Output the [X, Y] coordinate of the center of the cell containing the given text.  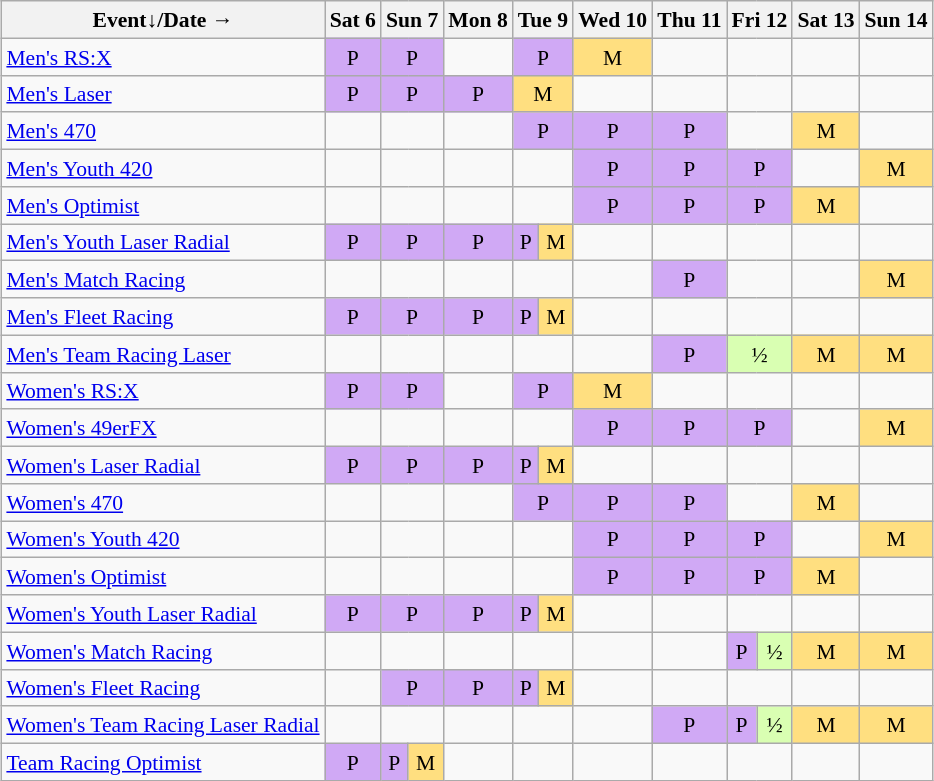
Sat 6 [353, 20]
Mon 8 [478, 20]
Women's Optimist [162, 576]
Women's Match Racing [162, 650]
Men's Optimist [162, 204]
Team Racing Optimist [162, 762]
Men's Fleet Racing [162, 316]
Sat 13 [826, 20]
Wed 10 [612, 20]
Event↓/Date → [162, 20]
Women's 470 [162, 502]
Men's Laser [162, 94]
Women's Team Racing Laser Radial [162, 724]
Tue 9 [543, 20]
Fri 12 [760, 20]
Sun 14 [896, 20]
Women's Youth 420 [162, 538]
Men's Youth 420 [162, 168]
Women's Youth Laser Radial [162, 614]
Men's Youth Laser Radial [162, 242]
Men's Match Racing [162, 280]
Women's Laser Radial [162, 464]
Men's 470 [162, 130]
Men's Team Racing Laser [162, 354]
Women's 49erFX [162, 428]
Women's Fleet Racing [162, 688]
Women's RS:X [162, 390]
Thu 11 [689, 20]
Men's RS:X [162, 56]
Sun 7 [412, 20]
